Pinpoint the cell where the given text exists, returning its [x, y] midpoint coordinate. 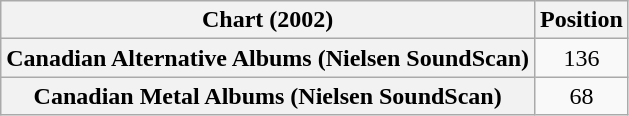
Canadian Metal Albums (Nielsen SoundScan) [268, 96]
136 [582, 58]
Chart (2002) [268, 20]
68 [582, 96]
Canadian Alternative Albums (Nielsen SoundScan) [268, 58]
Position [582, 20]
